Extract the [X, Y] coordinate from the center of the cell holding the provided text.  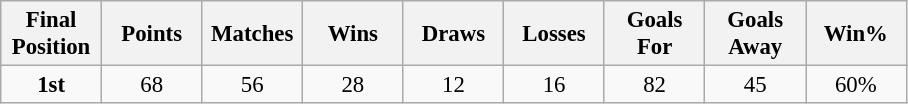
60% [856, 85]
Goals For [654, 34]
68 [152, 85]
Matches [252, 34]
28 [354, 85]
Draws [454, 34]
Losses [554, 34]
82 [654, 85]
Goals Away [756, 34]
Points [152, 34]
1st [52, 85]
56 [252, 85]
Final Position [52, 34]
16 [554, 85]
45 [756, 85]
Wins [354, 34]
12 [454, 85]
Win% [856, 34]
